Capture the cell that displays the provided text and extract its [X, Y] central coordinate. 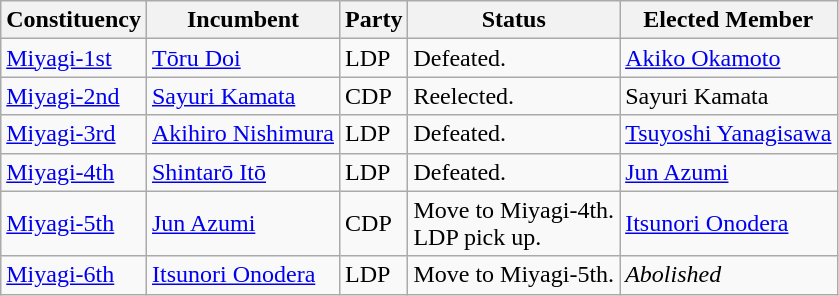
Party [374, 20]
Miyagi-1st [74, 58]
Tsuyoshi Yanagisawa [728, 134]
Miyagi-4th [74, 172]
Shintarō Itō [242, 172]
Incumbent [242, 20]
Tōru Doi [242, 58]
Akihiro Nishimura [242, 134]
Miyagi-6th [74, 275]
Miyagi-2nd [74, 96]
Abolished [728, 275]
Miyagi-3rd [74, 134]
Status [514, 20]
Move to Miyagi-5th. [514, 275]
Constituency [74, 20]
Reelected. [514, 96]
Move to Miyagi-4th.LDP pick up. [514, 224]
Miyagi-5th [74, 224]
Elected Member [728, 20]
Akiko Okamoto [728, 58]
